Detect which cell encompasses the target text, then output its [x, y] center coordinate. 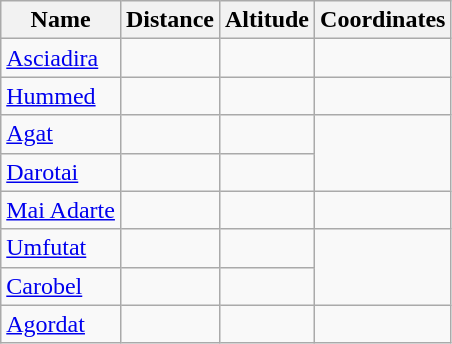
Name [61, 20]
Mai Adarte [61, 210]
Carobel [61, 286]
Agat [61, 134]
Distance [170, 20]
Darotai [61, 172]
Agordat [61, 324]
Hummed [61, 96]
Asciadira [61, 58]
Umfutat [61, 248]
Coordinates [383, 20]
Altitude [266, 20]
